Capture the cell that displays the provided text and extract its (X, Y) central coordinate. 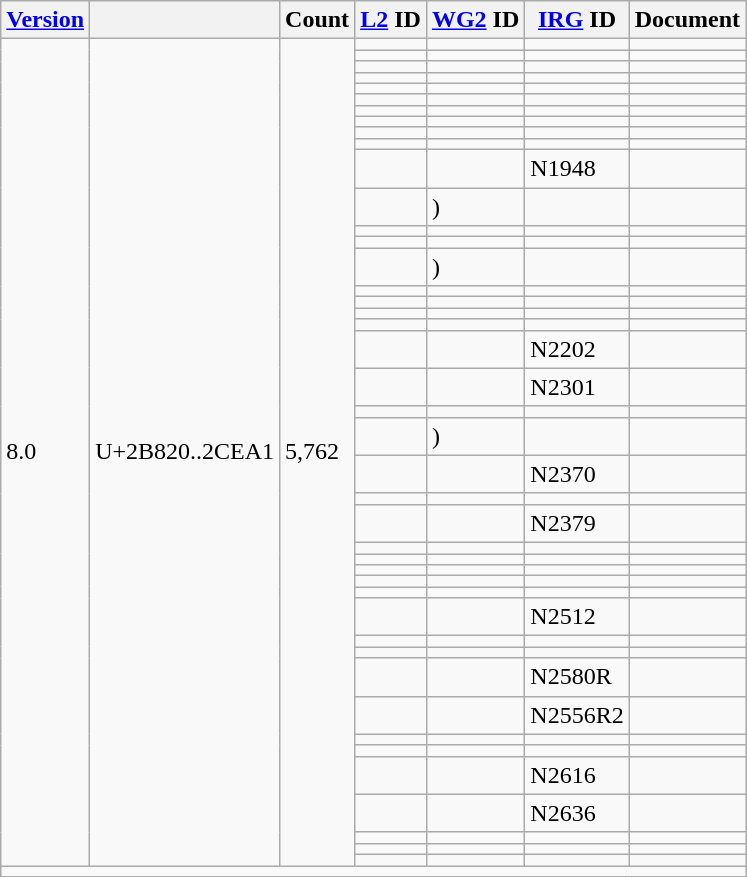
Document (687, 20)
Count (318, 20)
8.0 (46, 452)
5,762 (318, 452)
N2202 (577, 349)
N2379 (577, 523)
N2616 (577, 775)
N2636 (577, 813)
N2556R2 (577, 715)
IRG ID (577, 20)
U+2B820..2CEA1 (185, 452)
N2580R (577, 677)
N2512 (577, 617)
WG2 ID (475, 20)
Version (46, 20)
N2301 (577, 387)
N2370 (577, 474)
L2 ID (391, 20)
N1948 (577, 168)
